Capture the cell that displays the provided text and extract its (x, y) central coordinate. 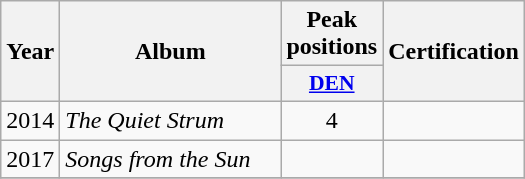
4 (332, 120)
Songs from the Sun (170, 159)
2014 (30, 120)
Peak positions (332, 34)
DEN (332, 84)
Year (30, 52)
2017 (30, 159)
Album (170, 52)
The Quiet Strum (170, 120)
Certification (454, 52)
